Detect which cell encompasses the target text, then output its (x, y) center coordinate. 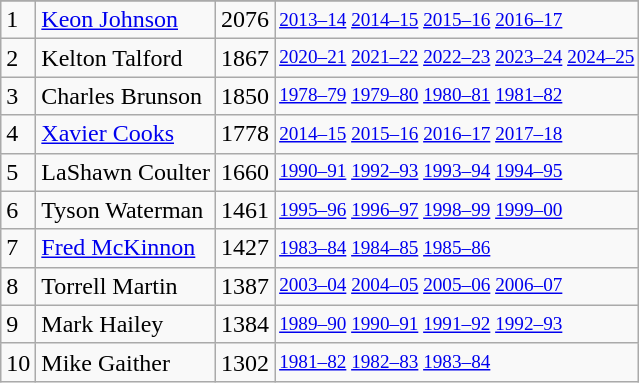
Keon Johnson (126, 20)
1427 (246, 248)
2003–04 2004–05 2005–06 2006–07 (457, 286)
1867 (246, 58)
6 (18, 210)
2 (18, 58)
1850 (246, 96)
1978–79 1979–80 1980–81 1981–82 (457, 96)
2020–21 2021–22 2022–23 2023–24 2024–25 (457, 58)
8 (18, 286)
Torrell Martin (126, 286)
1778 (246, 134)
1384 (246, 324)
1302 (246, 362)
1983–84 1984–85 1985–86 (457, 248)
1995–96 1996–97 1998–99 1999–00 (457, 210)
2013–14 2014–15 2015–16 2016–17 (457, 20)
Mark Hailey (126, 324)
1461 (246, 210)
1660 (246, 172)
5 (18, 172)
7 (18, 248)
4 (18, 134)
1981–82 1982–83 1983–84 (457, 362)
1 (18, 20)
Xavier Cooks (126, 134)
Tyson Waterman (126, 210)
LaShawn Coulter (126, 172)
3 (18, 96)
Kelton Talford (126, 58)
10 (18, 362)
2076 (246, 20)
Mike Gaither (126, 362)
Charles Brunson (126, 96)
2014–15 2015–16 2016–17 2017–18 (457, 134)
1387 (246, 286)
1989–90 1990–91 1991–92 1992–93 (457, 324)
Fred McKinnon (126, 248)
9 (18, 324)
1990–91 1992–93 1993–94 1994–95 (457, 172)
